Find where the given text appears and provide that cell's center as [X, Y] coordinate. 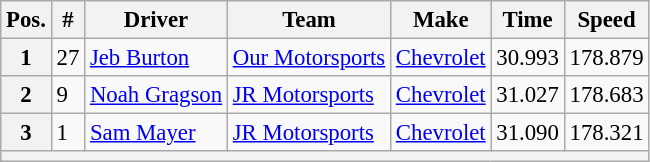
Noah Gragson [156, 95]
Our Motorsports [308, 58]
9 [68, 95]
2 [26, 95]
Pos. [26, 20]
30.993 [528, 58]
Make [441, 20]
178.879 [606, 58]
31.090 [528, 133]
31.027 [528, 95]
Team [308, 20]
Speed [606, 20]
178.321 [606, 133]
Time [528, 20]
27 [68, 58]
Sam Mayer [156, 133]
Jeb Burton [156, 58]
3 [26, 133]
# [68, 20]
Driver [156, 20]
178.683 [606, 95]
